From the cell containing the given text, extract its center point as [X, Y] coordinate. 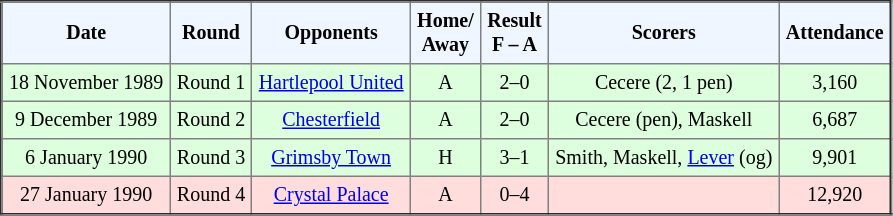
Smith, Maskell, Lever (og) [664, 158]
3,160 [835, 83]
Grimsby Town [331, 158]
Date [86, 33]
Opponents [331, 33]
Attendance [835, 33]
Cecere (pen), Maskell [664, 120]
ResultF – A [514, 33]
9,901 [835, 158]
Round 3 [211, 158]
18 November 1989 [86, 83]
Scorers [664, 33]
27 January 1990 [86, 195]
3–1 [514, 158]
12,920 [835, 195]
Round 2 [211, 120]
6,687 [835, 120]
Cecere (2, 1 pen) [664, 83]
6 January 1990 [86, 158]
Round 4 [211, 195]
Chesterfield [331, 120]
9 December 1989 [86, 120]
Round [211, 33]
Home/Away [445, 33]
Hartlepool United [331, 83]
H [445, 158]
0–4 [514, 195]
Crystal Palace [331, 195]
Round 1 [211, 83]
